Provide the (x, y) coordinate of the cell's center where the given text is located.  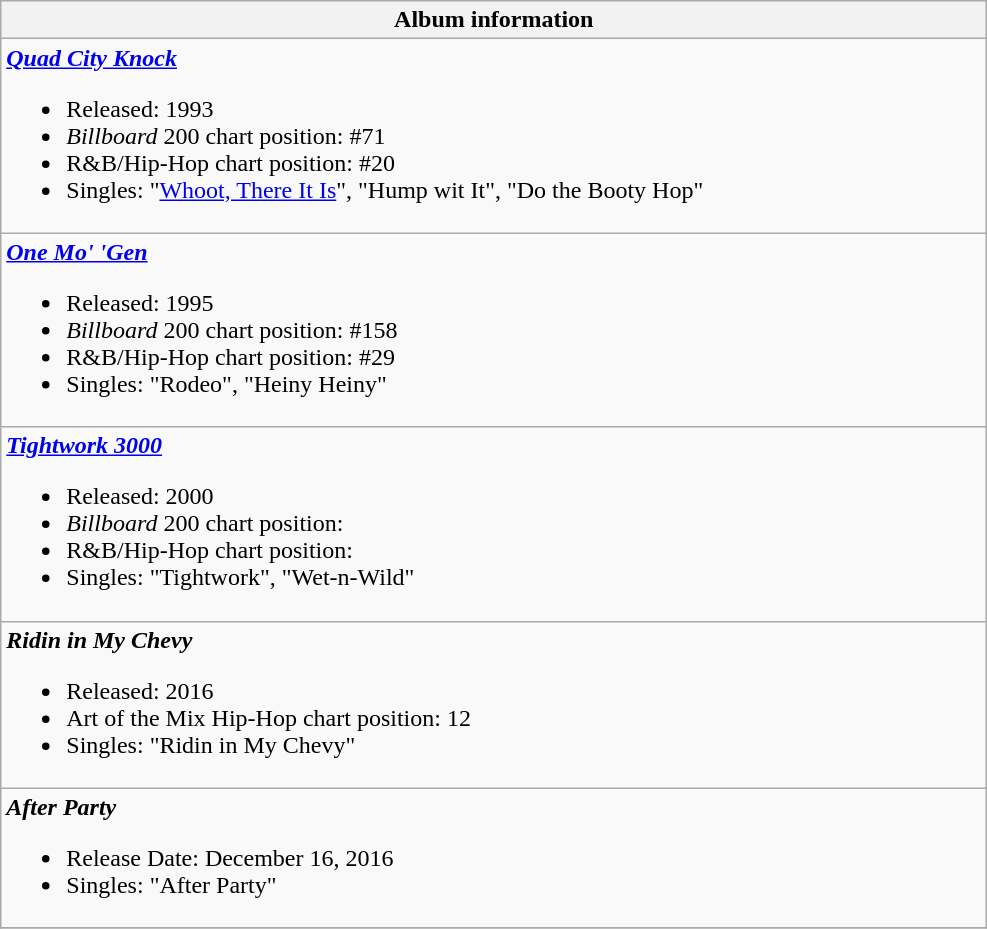
One Mo' 'GenReleased: 1995Billboard 200 chart position: #158R&B/Hip-Hop chart position: #29Singles: "Rodeo", "Heiny Heiny" (494, 330)
After PartyRelease Date: December 16, 2016Singles: "After Party" (494, 858)
Ridin in My ChevyReleased: 2016Art of the Mix Hip-Hop chart position: 12Singles: "Ridin in My Chevy" (494, 704)
Album information (494, 20)
Tightwork 3000Released: 2000Billboard 200 chart position:R&B/Hip-Hop chart position:Singles: "Tightwork", "Wet-n-Wild" (494, 524)
